Return (X, Y) of the center of cell containing provided text 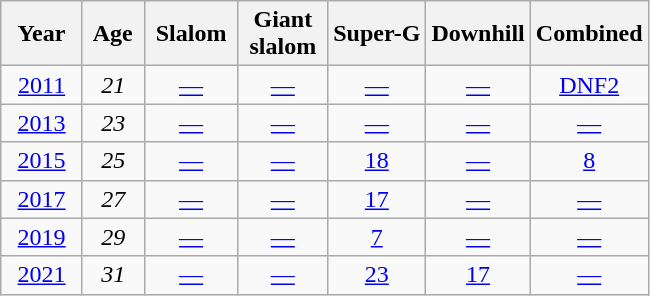
8 (589, 161)
25 (113, 161)
2019 (42, 237)
7 (377, 237)
Year (42, 34)
21 (113, 85)
2011 (42, 85)
DNF2 (589, 85)
Downhill (478, 34)
Slalom (191, 34)
Super-G (377, 34)
Giant slalom (283, 34)
2021 (42, 275)
2013 (42, 123)
Combined (589, 34)
2017 (42, 199)
18 (377, 161)
27 (113, 199)
29 (113, 237)
Age (113, 34)
2015 (42, 161)
31 (113, 275)
